For the text-containing cell, return its midpoint in [X, Y] coordinate format. 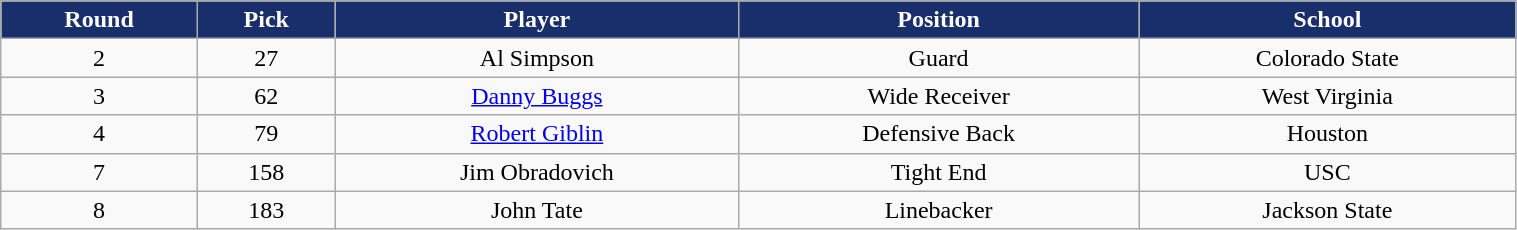
27 [266, 58]
Tight End [939, 172]
Pick [266, 20]
Al Simpson [536, 58]
USC [1328, 172]
School [1328, 20]
John Tate [536, 210]
Position [939, 20]
Player [536, 20]
Jackson State [1328, 210]
Danny Buggs [536, 96]
West Virginia [1328, 96]
2 [100, 58]
Round [100, 20]
7 [100, 172]
Jim Obradovich [536, 172]
3 [100, 96]
79 [266, 134]
Guard [939, 58]
62 [266, 96]
Linebacker [939, 210]
Robert Giblin [536, 134]
Colorado State [1328, 58]
Defensive Back [939, 134]
Houston [1328, 134]
4 [100, 134]
Wide Receiver [939, 96]
8 [100, 210]
183 [266, 210]
158 [266, 172]
